Capture the cell that displays the provided text and extract its (X, Y) central coordinate. 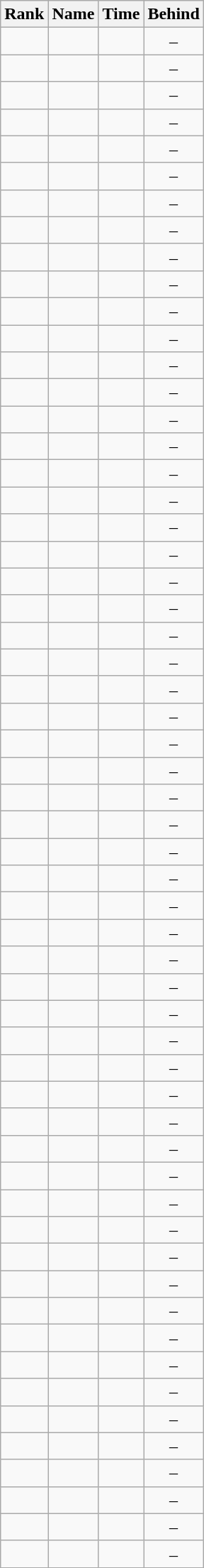
Rank (24, 14)
Time (121, 14)
Name (74, 14)
Behind (174, 14)
